Output the (x, y) coordinate of the center of the cell containing the given text.  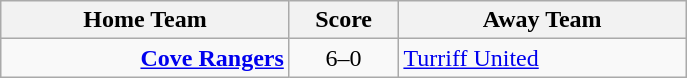
Turriff United (542, 58)
Cove Rangers (146, 58)
Score (344, 20)
Away Team (542, 20)
6–0 (344, 58)
Home Team (146, 20)
